Search for the cell housing the specified text and yield its [X, Y] center coordinate. 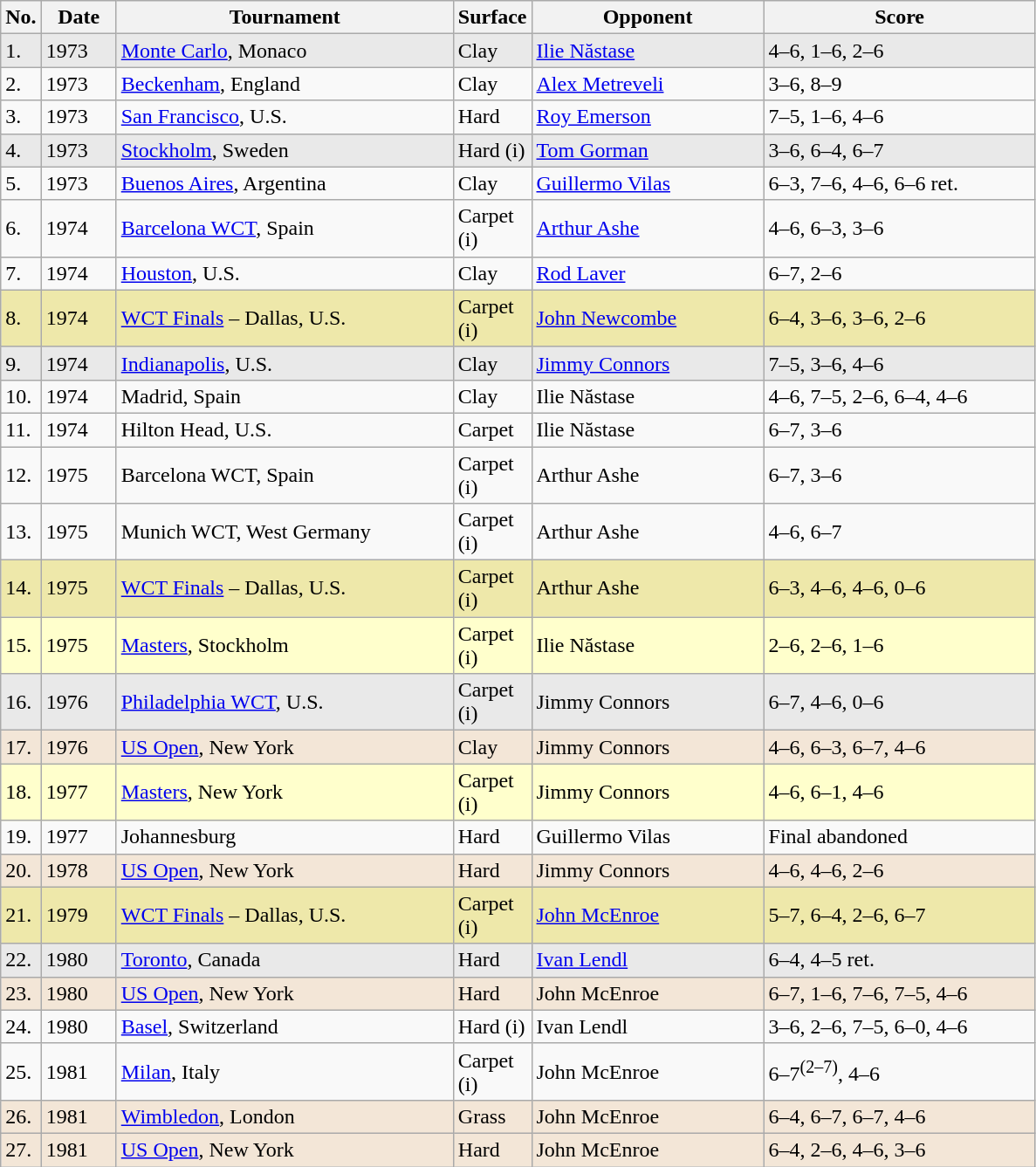
9. [21, 363]
Alex Metreveli [648, 84]
22. [21, 960]
12. [21, 475]
6–7, 4–6, 0–6 [899, 702]
4. [21, 150]
15. [21, 646]
6–4, 6–7, 6–7, 4–6 [899, 1116]
Roy Emerson [648, 117]
13. [21, 532]
Wimbledon, London [285, 1116]
2–6, 2–6, 1–6 [899, 646]
1979 [79, 915]
Munich WCT, West Germany [285, 532]
Tournament [285, 17]
Buenos Aires, Argentina [285, 183]
4–6, 1–6, 2–6 [899, 51]
1978 [79, 870]
8. [21, 318]
Toronto, Canada [285, 960]
6–4, 2–6, 4–6, 3–6 [899, 1150]
4–6, 6–3, 6–7, 4–6 [899, 747]
Hilton Head, U.S. [285, 429]
4–6, 6–7 [899, 532]
24. [21, 1026]
7–5, 1–6, 4–6 [899, 117]
3–6, 2–6, 7–5, 6–0, 4–6 [899, 1026]
6–3, 7–6, 4–6, 6–6 ret. [899, 183]
14. [21, 588]
7–5, 3–6, 4–6 [899, 363]
3–6, 8–9 [899, 84]
Final abandoned [899, 837]
6–7, 2–6 [899, 273]
Date [79, 17]
21. [21, 915]
2. [21, 84]
16. [21, 702]
Philadelphia WCT, U.S. [285, 702]
6–4, 4–5 ret. [899, 960]
Indianapolis, U.S. [285, 363]
4–6, 6–1, 4–6 [899, 793]
19. [21, 837]
Monte Carlo, Monaco [285, 51]
Grass [492, 1116]
Surface [492, 17]
6–3, 4–6, 4–6, 0–6 [899, 588]
Score [899, 17]
6–4, 3–6, 3–6, 2–6 [899, 318]
Rod Laver [648, 273]
Carpet [492, 429]
5–7, 6–4, 2–6, 6–7 [899, 915]
6–7, 1–6, 7–6, 7–5, 4–6 [899, 993]
Tom Gorman [648, 150]
No. [21, 17]
Masters, Stockholm [285, 646]
4–6, 6–3, 3–6 [899, 229]
Beckenham, England [285, 84]
3. [21, 117]
4–6, 4–6, 2–6 [899, 870]
Madrid, Spain [285, 396]
Milan, Italy [285, 1072]
20. [21, 870]
John Newcombe [648, 318]
Stockholm, Sweden [285, 150]
17. [21, 747]
6. [21, 229]
3–6, 6–4, 6–7 [899, 150]
10. [21, 396]
27. [21, 1150]
Masters, New York [285, 793]
Johannesburg [285, 837]
7. [21, 273]
Basel, Switzerland [285, 1026]
26. [21, 1116]
11. [21, 429]
25. [21, 1072]
5. [21, 183]
1. [21, 51]
Opponent [648, 17]
18. [21, 793]
23. [21, 993]
San Francisco, U.S. [285, 117]
Houston, U.S. [285, 273]
4–6, 7–5, 2–6, 6–4, 4–6 [899, 396]
6–7(2–7), 4–6 [899, 1072]
